Identify which cell holds the provided text, then report its [X, Y] central coordinate. 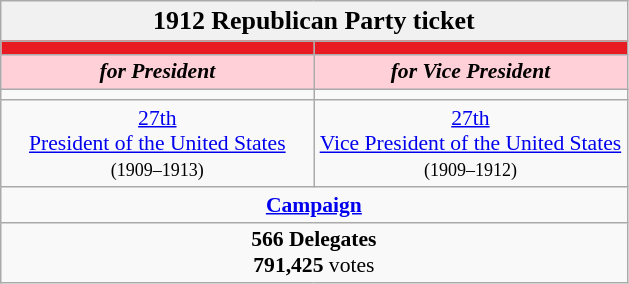
for President [158, 72]
27thVice President of the United States(1909–1912) [470, 144]
Campaign [314, 205]
27thPresident of the United States(1909–1913) [158, 144]
566 Delegates791,425 votes [314, 252]
1912 Republican Party ticket [314, 21]
for Vice President [470, 72]
